Return [x, y] of the center of cell containing provided text 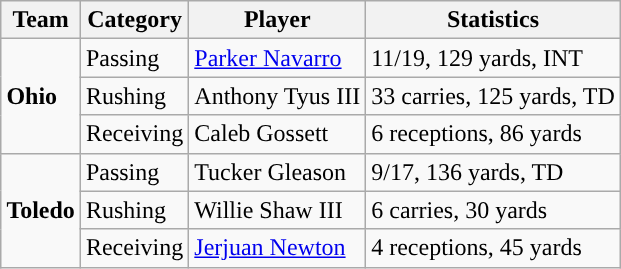
Willie Shaw III [278, 210]
Jerjuan Newton [278, 248]
Parker Navarro [278, 58]
11/19, 129 yards, INT [494, 58]
9/17, 136 yards, TD [494, 172]
Player [278, 20]
Anthony Tyus III [278, 96]
6 carries, 30 yards [494, 210]
Category [134, 20]
Caleb Gossett [278, 134]
Toledo [41, 210]
4 receptions, 45 yards [494, 248]
Statistics [494, 20]
Tucker Gleason [278, 172]
Team [41, 20]
33 carries, 125 yards, TD [494, 96]
Ohio [41, 96]
6 receptions, 86 yards [494, 134]
